Determine the [X, Y] coordinate at the center of the cell enclosing the given text.  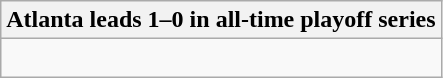
Atlanta leads 1–0 in all-time playoff series [221, 20]
